Extract the (x, y) coordinate from the center of the cell holding the provided text.  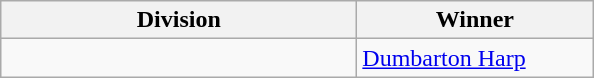
Division (179, 20)
Winner (475, 20)
Dumbarton Harp (475, 58)
